Output the (X, Y) coordinate of the center of the cell containing the given text.  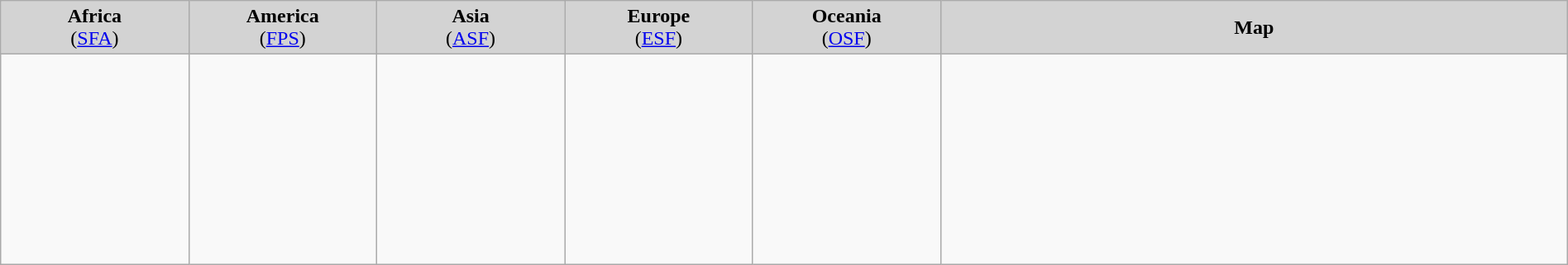
Oceania(OSF) (847, 28)
Asia(ASF) (470, 28)
America(FPS) (283, 28)
Europe(ESF) (658, 28)
Africa(SFA) (94, 28)
Map (1254, 28)
